From the cell containing the given text, extract its center point as [X, Y] coordinate. 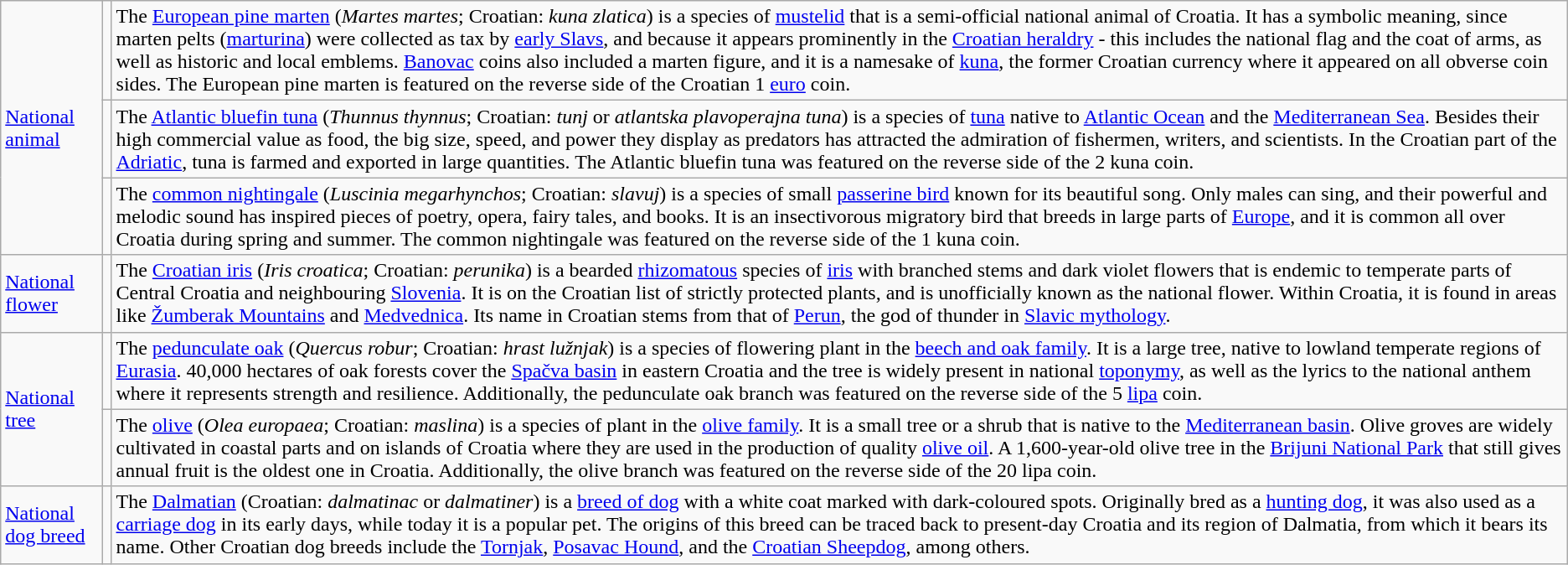
National flower [52, 293]
National dog breed [52, 525]
National tree [52, 409]
National animal [52, 127]
